Detect which cell encompasses the target text, then output its [x, y] center coordinate. 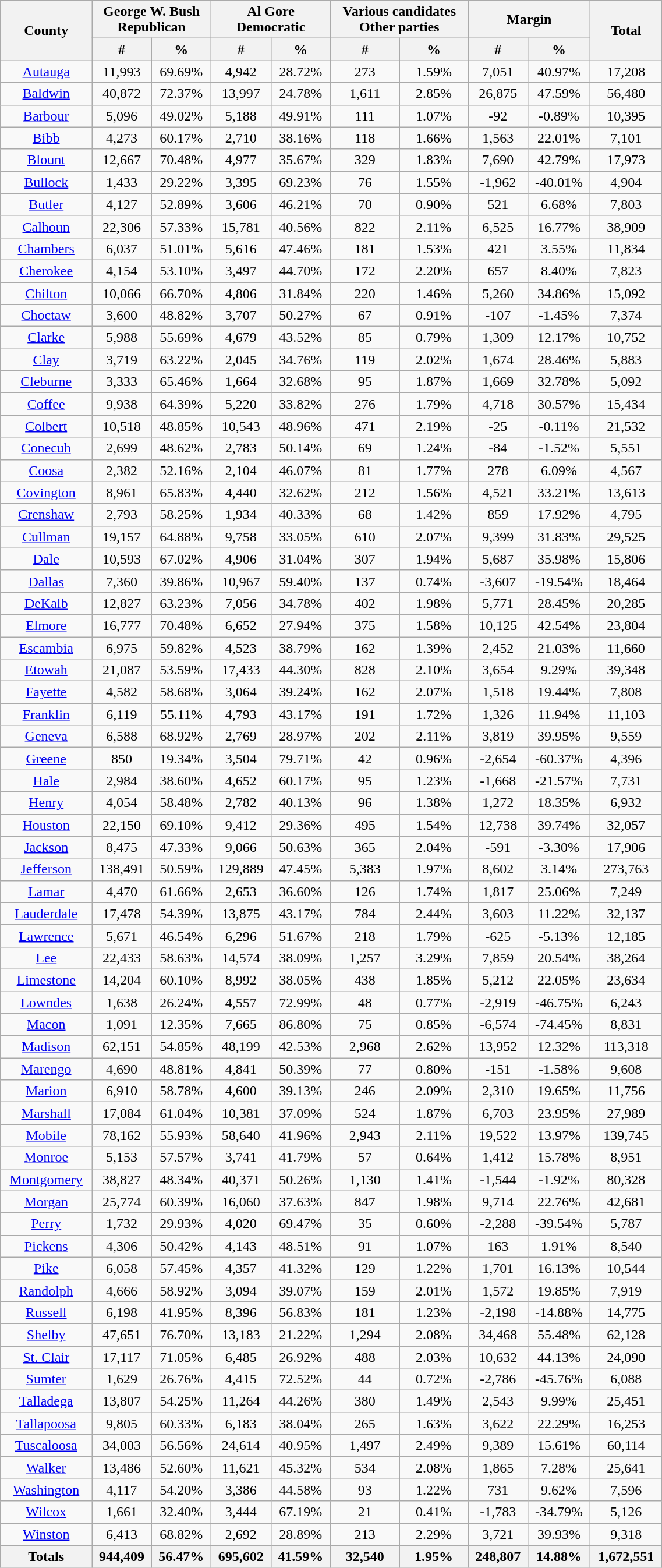
159 [365, 1290]
2.62% [434, 1047]
50.59% [181, 869]
Cleburne [47, 382]
Choctaw [47, 316]
29.36% [300, 825]
Colbert [47, 426]
4,600 [241, 1091]
471 [365, 426]
10,752 [626, 338]
46.07% [300, 470]
53.10% [181, 271]
52.89% [181, 204]
-1.92% [559, 1180]
Baldwin [47, 94]
273,763 [626, 869]
7,823 [626, 271]
17,208 [626, 72]
1,865 [498, 1468]
Pike [47, 1268]
4,020 [241, 1224]
30.57% [559, 404]
Sumter [47, 1379]
1,294 [365, 1335]
26.24% [181, 1002]
3,504 [241, 759]
1.46% [434, 293]
4,523 [241, 648]
1,664 [241, 382]
307 [365, 559]
8,992 [241, 980]
402 [365, 603]
2.20% [434, 271]
Pickens [47, 1246]
2,692 [241, 1534]
58.68% [181, 692]
69.23% [300, 182]
68.92% [181, 737]
218 [365, 936]
48.96% [300, 426]
58,640 [241, 1135]
58.48% [181, 803]
1.74% [434, 891]
Washington [47, 1490]
41.59% [300, 1556]
11,756 [626, 1091]
9,412 [241, 825]
Blount [47, 160]
10,632 [498, 1357]
1,257 [365, 958]
69 [365, 448]
4,906 [241, 559]
2,710 [241, 138]
137 [365, 581]
0.91% [434, 316]
111 [365, 116]
9.62% [559, 1490]
-45.76% [559, 1379]
3,333 [122, 382]
6,296 [241, 936]
1,669 [498, 382]
Talladega [47, 1401]
1.56% [434, 493]
1,497 [365, 1446]
58.78% [181, 1091]
1.49% [434, 1401]
784 [365, 914]
41.95% [181, 1312]
Lawrence [47, 936]
2.09% [434, 1091]
9.29% [559, 670]
-0.11% [559, 426]
172 [365, 271]
421 [498, 249]
13,952 [498, 1047]
29.22% [181, 182]
1,674 [498, 360]
7.28% [559, 1468]
6,588 [122, 737]
69.10% [181, 825]
4,521 [498, 493]
8,951 [626, 1158]
17,117 [122, 1357]
37.09% [300, 1113]
10,381 [241, 1113]
11.94% [559, 714]
5,383 [365, 869]
3,386 [241, 1490]
65.83% [181, 493]
-74.45% [559, 1025]
19.44% [559, 692]
29,525 [626, 537]
-14.88% [559, 1312]
-40.01% [559, 182]
12,667 [122, 160]
847 [365, 1202]
21.22% [300, 1335]
12.32% [559, 1047]
46.21% [300, 204]
5,096 [122, 116]
4,795 [626, 515]
County [47, 30]
Escambia [47, 648]
0.74% [434, 581]
139,745 [626, 1135]
8,540 [626, 1246]
25.06% [559, 891]
10,543 [241, 426]
3,094 [241, 1290]
1.59% [434, 72]
4,415 [241, 1379]
822 [365, 226]
126 [365, 891]
4,793 [241, 714]
Jefferson [47, 869]
2,543 [498, 1401]
657 [498, 271]
42.54% [559, 625]
76.70% [181, 1335]
33.21% [559, 493]
56,480 [626, 94]
48.34% [181, 1180]
-60.37% [559, 759]
4,977 [241, 160]
0.41% [434, 1512]
Dale [47, 559]
8,396 [241, 1312]
-1,783 [498, 1512]
1.72% [434, 714]
2.03% [434, 1357]
12.35% [181, 1025]
2.04% [434, 847]
944,409 [122, 1556]
4,841 [241, 1069]
Al GoreDemocratic [271, 20]
9,399 [498, 537]
44.13% [559, 1357]
48.62% [181, 448]
5,092 [626, 382]
191 [365, 714]
329 [365, 160]
40.97% [559, 72]
2,984 [122, 781]
1.24% [434, 448]
7,596 [626, 1490]
5,671 [122, 936]
6,975 [122, 648]
69.47% [300, 1224]
163 [498, 1246]
56.56% [181, 1446]
22,433 [122, 958]
1,433 [122, 182]
6,525 [498, 226]
7,731 [626, 781]
38.04% [300, 1424]
7,808 [626, 692]
0.96% [434, 759]
Calhoun [47, 226]
3.14% [559, 869]
22.29% [559, 1424]
48.82% [181, 316]
36.60% [300, 891]
-1.52% [559, 448]
15.61% [559, 1446]
248,807 [498, 1556]
10,518 [122, 426]
13,183 [241, 1335]
4,396 [626, 759]
50.39% [300, 1069]
22,150 [122, 825]
32,057 [626, 825]
Clarke [47, 338]
39.07% [300, 1290]
61.04% [181, 1113]
5,883 [626, 360]
3,497 [241, 271]
38,909 [626, 226]
41.32% [300, 1268]
8,961 [122, 493]
Marengo [47, 1069]
67 [365, 316]
5,687 [498, 559]
16.77% [559, 226]
32.62% [300, 493]
23.95% [559, 1113]
1.97% [434, 869]
Conecuh [47, 448]
Chilton [47, 293]
9,389 [498, 1446]
438 [365, 980]
4,143 [241, 1246]
69.69% [181, 72]
1,611 [365, 94]
2,782 [241, 803]
16,253 [626, 1424]
7,919 [626, 1290]
50.27% [300, 316]
40,371 [241, 1180]
Butler [47, 204]
7,101 [626, 138]
17,478 [122, 914]
Perry [47, 1224]
273 [365, 72]
610 [365, 537]
72.99% [300, 1002]
13,486 [122, 1468]
58.92% [181, 1290]
48,199 [241, 1047]
34.86% [559, 293]
44.70% [300, 271]
26,875 [498, 94]
4,273 [122, 138]
3,395 [241, 182]
-21.57% [559, 781]
6,243 [626, 1002]
11,834 [626, 249]
10,125 [498, 625]
6,183 [241, 1424]
-3.30% [559, 847]
-25 [498, 426]
32,540 [365, 1556]
-92 [498, 116]
86.80% [300, 1025]
5,220 [241, 404]
Elmore [47, 625]
38.16% [300, 138]
1,629 [122, 1379]
119 [365, 360]
6,485 [241, 1357]
Marion [47, 1091]
41.79% [300, 1158]
1,309 [498, 338]
26.92% [300, 1357]
47,651 [122, 1335]
22,306 [122, 226]
-5.13% [559, 936]
Lowndes [47, 1002]
24,090 [626, 1357]
9,938 [122, 404]
31.83% [559, 537]
5,153 [122, 1158]
375 [365, 625]
Lauderdale [47, 914]
5,126 [626, 1512]
42 [365, 759]
10,593 [122, 559]
-107 [498, 316]
15,092 [626, 293]
-34.79% [559, 1512]
8,475 [122, 847]
246 [365, 1091]
80,328 [626, 1180]
Houston [47, 825]
Geneva [47, 737]
57.57% [181, 1158]
65.46% [181, 382]
Etowah [47, 670]
Autauga [47, 72]
21 [365, 1512]
3,719 [122, 360]
0.90% [434, 204]
68 [365, 515]
DeKalb [47, 603]
Margin [529, 20]
55.11% [181, 714]
2,452 [498, 648]
695,602 [241, 1556]
0.64% [434, 1158]
45.32% [300, 1468]
16.13% [559, 1268]
4,440 [241, 493]
0.60% [434, 1224]
Henry [47, 803]
23,804 [626, 625]
38.05% [300, 980]
60.33% [181, 1424]
1.77% [434, 470]
380 [365, 1401]
2,653 [241, 891]
64.39% [181, 404]
Macon [47, 1025]
365 [365, 847]
44.26% [300, 1401]
9,608 [626, 1069]
5,988 [122, 338]
5,188 [241, 116]
213 [365, 1534]
25,451 [626, 1401]
10,066 [122, 293]
Franklin [47, 714]
75 [365, 1025]
-625 [498, 936]
1.53% [434, 249]
39.24% [300, 692]
22.01% [559, 138]
3,064 [241, 692]
-1.45% [559, 316]
17,906 [626, 847]
68.82% [181, 1534]
1.66% [434, 138]
Tallapoosa [47, 1424]
2.02% [434, 360]
63.22% [181, 360]
70 [365, 204]
4,470 [122, 891]
48.51% [300, 1246]
113,318 [626, 1047]
56.47% [181, 1556]
58.63% [181, 958]
3,707 [241, 316]
3,603 [498, 914]
7,051 [498, 72]
7,690 [498, 160]
3,819 [498, 737]
1,672,551 [626, 1556]
21.03% [559, 648]
2,699 [122, 448]
9,559 [626, 737]
26.76% [181, 1379]
5,260 [498, 293]
7,249 [626, 891]
66.70% [181, 293]
32,137 [626, 914]
24,614 [241, 1446]
40.33% [300, 515]
265 [365, 1424]
Chambers [47, 249]
34.78% [300, 603]
Various candidatesOther parties [399, 20]
9.99% [559, 1401]
12,738 [498, 825]
1.42% [434, 515]
Madison [47, 1047]
52.60% [181, 1468]
6,198 [122, 1312]
Russell [47, 1312]
93 [365, 1490]
7,665 [241, 1025]
6,088 [626, 1379]
9,714 [498, 1202]
40,872 [122, 94]
2,943 [365, 1135]
38,827 [122, 1180]
129,889 [241, 869]
3,721 [498, 1534]
29.93% [181, 1224]
4,690 [122, 1069]
42.53% [300, 1047]
Shelby [47, 1335]
55.48% [559, 1335]
3,444 [241, 1512]
11,660 [626, 648]
37.63% [300, 1202]
4,666 [122, 1290]
11,993 [122, 72]
2.19% [434, 426]
96 [365, 803]
17.92% [559, 515]
18,464 [626, 581]
13,613 [626, 493]
51.67% [300, 936]
2,783 [241, 448]
6,932 [626, 803]
-1.58% [559, 1069]
35.98% [559, 559]
16,777 [122, 625]
23,634 [626, 980]
2,104 [241, 470]
12,185 [626, 936]
20,285 [626, 603]
54.25% [181, 1401]
1.85% [434, 980]
46.54% [181, 936]
3.55% [559, 249]
1,817 [498, 891]
39.95% [559, 737]
4,054 [122, 803]
202 [365, 737]
28.97% [300, 737]
62,128 [626, 1335]
39,348 [626, 670]
28.45% [559, 603]
13,807 [122, 1401]
Lamar [47, 891]
72.37% [181, 94]
1,934 [241, 515]
44.30% [300, 670]
212 [365, 493]
Jackson [47, 847]
79.71% [300, 759]
859 [498, 515]
5,771 [498, 603]
Walker [47, 1468]
3,600 [122, 316]
-591 [498, 847]
4,567 [626, 470]
34.76% [300, 360]
220 [365, 293]
19,157 [122, 537]
0.79% [434, 338]
60.39% [181, 1202]
3,654 [498, 670]
10,544 [626, 1268]
St. Clair [47, 1357]
-39.54% [559, 1224]
11,103 [626, 714]
-19.54% [559, 581]
39.13% [300, 1091]
-1,962 [498, 182]
1,130 [365, 1180]
1.63% [434, 1424]
25,774 [122, 1202]
118 [365, 138]
77 [365, 1069]
3,622 [498, 1424]
Cullman [47, 537]
50.63% [300, 847]
276 [365, 404]
2,769 [241, 737]
28.72% [300, 72]
5,616 [241, 249]
17,973 [626, 160]
6.09% [559, 470]
0.77% [434, 1002]
1,272 [498, 803]
1,701 [498, 1268]
850 [122, 759]
19.65% [559, 1091]
18.35% [559, 803]
1.54% [434, 825]
21,087 [122, 670]
61.66% [181, 891]
11.22% [559, 914]
17,433 [241, 670]
4,127 [122, 204]
43.52% [300, 338]
55.93% [181, 1135]
57.33% [181, 226]
-46.75% [559, 1002]
57.45% [181, 1268]
14.88% [559, 1556]
72.52% [300, 1379]
-151 [498, 1069]
Tuscaloosa [47, 1446]
6.68% [559, 204]
Mobile [47, 1135]
Monroe [47, 1158]
0.80% [434, 1069]
Covington [47, 493]
35.67% [300, 160]
521 [498, 204]
19,522 [498, 1135]
2,045 [241, 360]
Dallas [47, 581]
7,374 [626, 316]
3.29% [434, 958]
35 [365, 1224]
34,003 [122, 1446]
0.72% [434, 1379]
42.79% [559, 160]
6,703 [498, 1113]
28.89% [300, 1534]
44 [365, 1379]
828 [365, 670]
-2,919 [498, 1002]
47.33% [181, 847]
15,781 [241, 226]
4,306 [122, 1246]
32.40% [181, 1512]
1.95% [434, 1556]
32.78% [559, 382]
63.23% [181, 603]
Randolph [47, 1290]
56.83% [300, 1312]
4,904 [626, 182]
1,326 [498, 714]
2,793 [122, 515]
60.10% [181, 980]
52.16% [181, 470]
19.34% [181, 759]
Wilcox [47, 1512]
9,318 [626, 1534]
51.01% [181, 249]
8,602 [498, 869]
54.39% [181, 914]
-2,288 [498, 1224]
Bullock [47, 182]
13.97% [559, 1135]
6,413 [122, 1534]
38,264 [626, 958]
3,741 [241, 1158]
Coosa [47, 470]
1.38% [434, 803]
1.41% [434, 1180]
Winston [47, 1534]
15,434 [626, 404]
58.25% [181, 515]
1,563 [498, 138]
9,805 [122, 1424]
129 [365, 1268]
4,357 [241, 1268]
28.46% [559, 360]
7,360 [122, 581]
78,162 [122, 1135]
Coffee [47, 404]
4,557 [241, 1002]
15,806 [626, 559]
6,910 [122, 1091]
731 [498, 1490]
14,574 [241, 958]
Bibb [47, 138]
31.04% [300, 559]
-1,544 [498, 1180]
7,803 [626, 204]
1,661 [122, 1512]
71.05% [181, 1357]
11,264 [241, 1401]
1.83% [434, 160]
Cherokee [47, 271]
47.45% [300, 869]
64.88% [181, 537]
12.17% [559, 338]
1,412 [498, 1158]
48 [365, 1002]
40.95% [300, 1446]
14,204 [122, 980]
Crenshaw [47, 515]
-0.89% [559, 116]
1.91% [559, 1246]
50.42% [181, 1246]
55.69% [181, 338]
4,718 [498, 404]
27,989 [626, 1113]
6,652 [241, 625]
488 [365, 1357]
7,859 [498, 958]
14,775 [626, 1312]
1,638 [122, 1002]
1,091 [122, 1025]
-84 [498, 448]
7,056 [241, 603]
Hale [47, 781]
Barbour [47, 116]
9,066 [241, 847]
13,875 [241, 914]
2.29% [434, 1534]
8,831 [626, 1025]
44.58% [300, 1490]
54.20% [181, 1490]
278 [498, 470]
2.85% [434, 94]
24.78% [300, 94]
81 [365, 470]
38.79% [300, 648]
67.19% [300, 1512]
21,532 [626, 426]
-1,668 [498, 781]
8.40% [559, 271]
48.81% [181, 1069]
47.59% [559, 94]
4,942 [241, 72]
48.85% [181, 426]
50.14% [300, 448]
Clay [47, 360]
20.54% [559, 958]
-6,574 [498, 1025]
76 [365, 182]
1,572 [498, 1290]
Morgan [47, 1202]
4,679 [241, 338]
49.02% [181, 116]
2,310 [498, 1091]
2,968 [365, 1047]
Marshall [47, 1113]
2.49% [434, 1446]
-2,198 [498, 1312]
10,395 [626, 116]
49.91% [300, 116]
-3,607 [498, 581]
1.39% [434, 648]
1,732 [122, 1224]
4,154 [122, 271]
38.60% [181, 781]
6,058 [122, 1268]
Greene [47, 759]
22.05% [559, 980]
3,606 [241, 204]
59.40% [300, 581]
27.94% [300, 625]
Lee [47, 958]
Totals [47, 1556]
85 [365, 338]
10,967 [241, 581]
-2,654 [498, 759]
17,084 [122, 1113]
2.10% [434, 670]
39.93% [559, 1534]
-2,786 [498, 1379]
5,787 [626, 1224]
67.02% [181, 559]
1,518 [498, 692]
22.76% [559, 1202]
1.94% [434, 559]
33.05% [300, 537]
25,641 [626, 1468]
40.13% [300, 803]
38.09% [300, 958]
138,491 [122, 869]
2.44% [434, 914]
31.84% [300, 293]
6,037 [122, 249]
11,621 [241, 1468]
47.46% [300, 249]
2.01% [434, 1290]
40.56% [300, 226]
524 [365, 1113]
34,468 [498, 1335]
33.82% [300, 404]
54.85% [181, 1047]
4,117 [122, 1490]
George W. BushRepublican [151, 20]
9,758 [241, 537]
91 [365, 1246]
53.59% [181, 670]
Limestone [47, 980]
5,551 [626, 448]
39.74% [559, 825]
6,119 [122, 714]
Fayette [47, 692]
42,681 [626, 1202]
4,652 [241, 781]
1.55% [434, 182]
15.78% [559, 1158]
59.82% [181, 648]
5,212 [498, 980]
57 [365, 1158]
12,827 [122, 603]
1.58% [434, 625]
16,060 [241, 1202]
Total [626, 30]
41.96% [300, 1135]
534 [365, 1468]
39.86% [181, 581]
4,806 [241, 293]
32.68% [300, 382]
50.26% [300, 1180]
19.85% [559, 1290]
Montgomery [47, 1180]
62,151 [122, 1047]
13,997 [241, 94]
2,382 [122, 470]
495 [365, 825]
0.85% [434, 1025]
4,582 [122, 692]
60,114 [626, 1446]
